Identify which cell holds the provided text, then report its [X, Y] central coordinate. 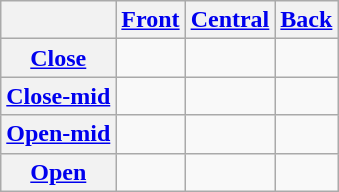
Close-mid [58, 96]
Close [58, 58]
Central [230, 20]
Front [150, 20]
Open [58, 172]
Open-mid [58, 134]
Back [306, 20]
